Pinpoint the cell where the given text exists, returning its [X, Y] midpoint coordinate. 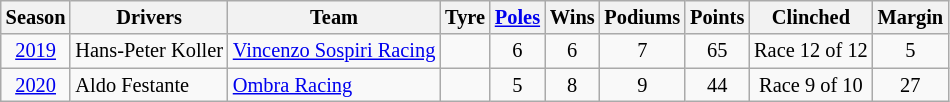
Clinched [810, 17]
7 [643, 51]
Team [334, 17]
Race 12 of 12 [810, 51]
Podiums [643, 17]
Season [36, 17]
27 [910, 85]
2019 [36, 51]
Vincenzo Sospiri Racing [334, 51]
65 [717, 51]
Hans-Peter Koller [148, 51]
Aldo Festante [148, 85]
Race 9 of 10 [810, 85]
2020 [36, 85]
9 [643, 85]
Drivers [148, 17]
Wins [572, 17]
8 [572, 85]
Poles [518, 17]
Ombra Racing [334, 85]
Points [717, 17]
Tyre [465, 17]
44 [717, 85]
Margin [910, 17]
